Return (x, y) of the center of cell containing provided text 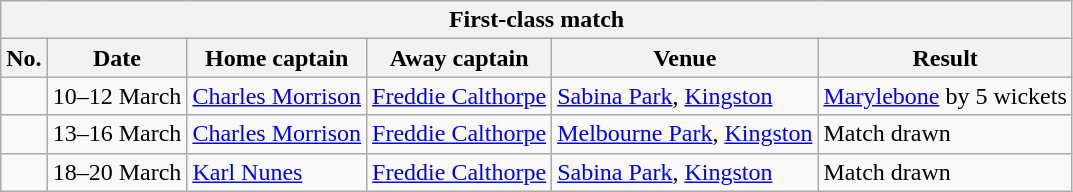
Marylebone by 5 wickets (945, 96)
Melbourne Park, Kingston (685, 134)
Away captain (460, 58)
No. (24, 58)
18–20 March (117, 172)
Result (945, 58)
Venue (685, 58)
Date (117, 58)
Karl Nunes (277, 172)
10–12 March (117, 96)
13–16 March (117, 134)
First-class match (537, 20)
Home captain (277, 58)
